Determine the [X, Y] coordinate at the center of the cell enclosing the given text.  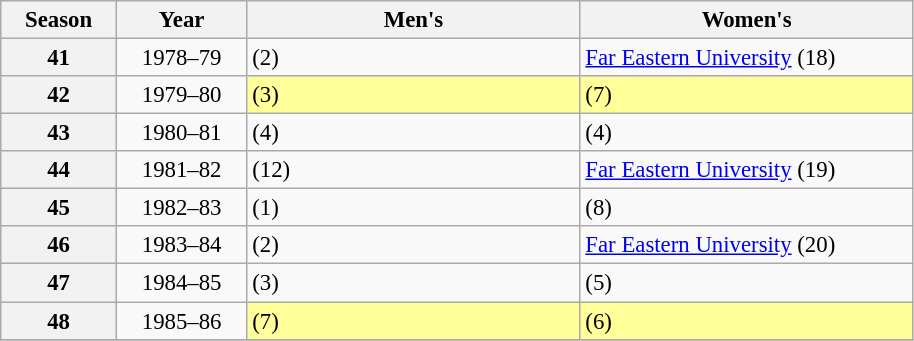
42 [59, 95]
(5) [746, 283]
1984–85 [182, 283]
41 [59, 58]
45 [59, 208]
Men's [414, 20]
46 [59, 245]
44 [59, 170]
48 [59, 321]
1980–81 [182, 133]
Far Eastern University (20) [746, 245]
Year [182, 20]
Women's [746, 20]
(1) [414, 208]
43 [59, 133]
47 [59, 283]
Far Eastern University (18) [746, 58]
(8) [746, 208]
Far Eastern University (19) [746, 170]
1985–86 [182, 321]
1982–83 [182, 208]
1979–80 [182, 95]
(6) [746, 321]
Season [59, 20]
1983–84 [182, 245]
1981–82 [182, 170]
(12) [414, 170]
1978–79 [182, 58]
